Output the [x, y] coordinate of the center of the cell containing the given text.  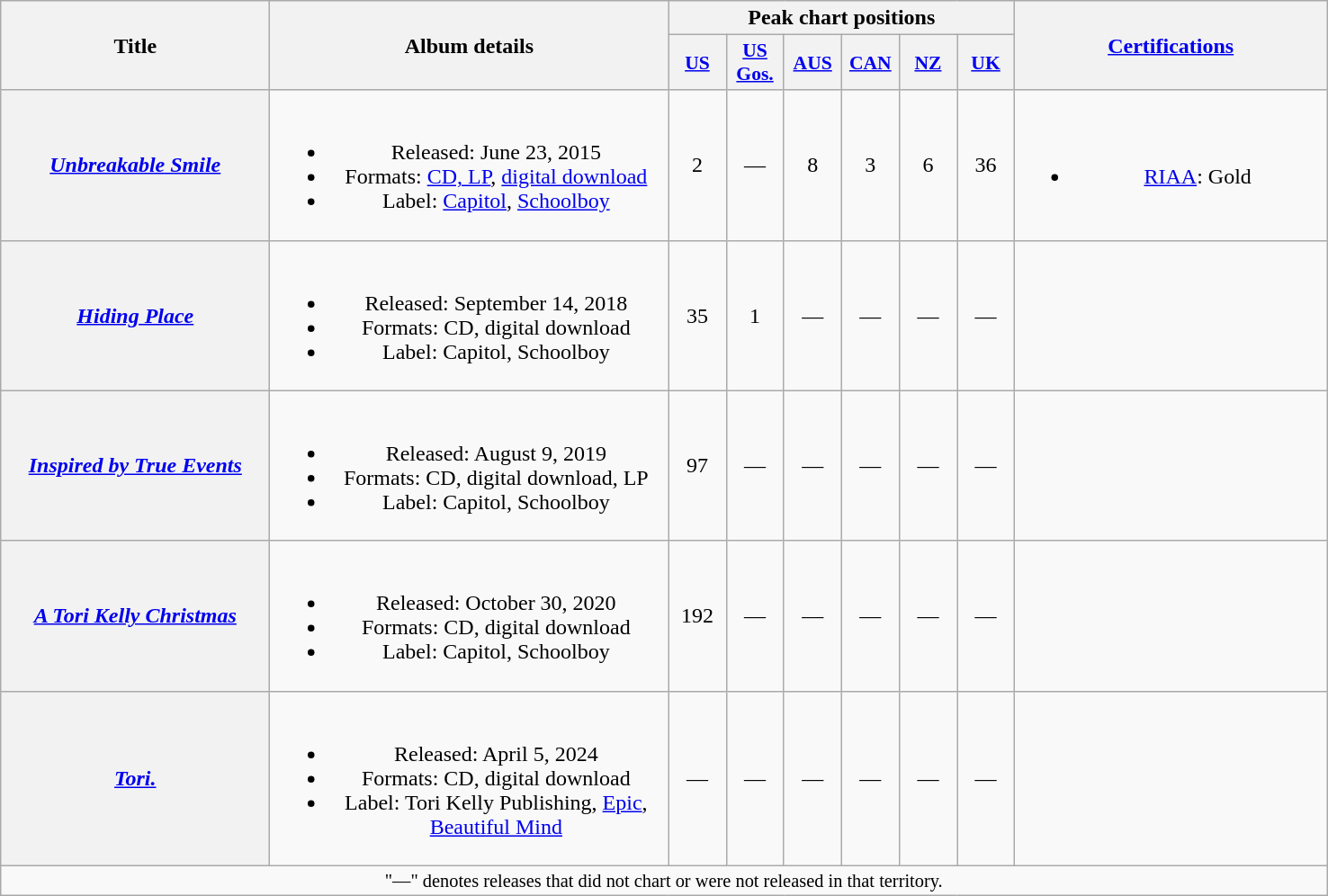
Inspired by True Events [135, 466]
Released: September 14, 2018Formats: CD, digital downloadLabel: Capitol, Schoolboy [470, 315]
Album details [470, 45]
AUS [812, 63]
USGos. [755, 63]
8 [812, 166]
Tori. [135, 778]
Unbreakable Smile [135, 166]
Peak chart positions [842, 18]
1 [755, 315]
Title [135, 45]
Released: August 9, 2019Formats: CD, digital download, LPLabel: Capitol, Schoolboy [470, 466]
35 [697, 315]
Released: October 30, 2020Formats: CD, digital downloadLabel: Capitol, Schoolboy [470, 615]
NZ [928, 63]
3 [870, 166]
RIAA: Gold [1171, 166]
Released: June 23, 2015Formats: CD, LP, digital downloadLabel: Capitol, Schoolboy [470, 166]
US [697, 63]
CAN [870, 63]
Released: April 5, 2024Formats: CD, digital downloadLabel: Tori Kelly Publishing, Epic, Beautiful Mind [470, 778]
36 [986, 166]
UK [986, 63]
97 [697, 466]
"—" denotes releases that did not chart or were not released in that territory. [664, 881]
192 [697, 615]
Certifications [1171, 45]
2 [697, 166]
A Tori Kelly Christmas [135, 615]
Hiding Place [135, 315]
6 [928, 166]
